Output the [X, Y] coordinate of the center of the cell containing the given text.  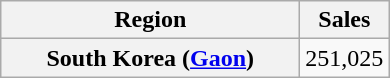
Sales [344, 20]
251,025 [344, 58]
Region [150, 20]
South Korea (Gaon) [150, 58]
